Identify which cell holds the provided text, then report its (x, y) central coordinate. 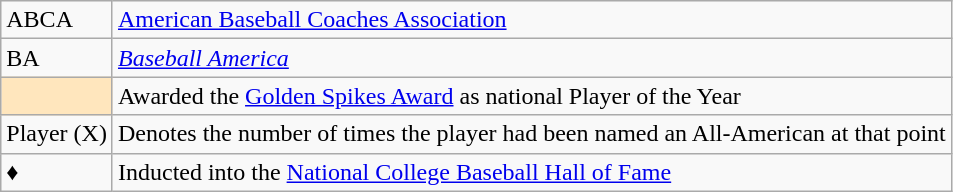
American Baseball Coaches Association (532, 20)
Player (X) (57, 134)
Awarded the Golden Spikes Award as national Player of the Year (532, 96)
Inducted into the National College Baseball Hall of Fame (532, 172)
Baseball America (532, 58)
ABCA (57, 20)
Denotes the number of times the player had been named an All-American at that point (532, 134)
BA (57, 58)
♦ (57, 172)
